Scan for the cell matching the given text and deliver its [X, Y] coordinate at center. 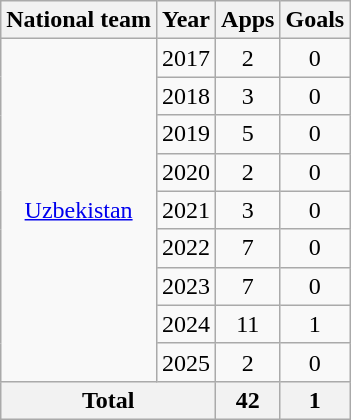
2020 [186, 172]
5 [248, 134]
2017 [186, 58]
2021 [186, 210]
Total [108, 400]
2019 [186, 134]
2024 [186, 324]
2025 [186, 362]
11 [248, 324]
2018 [186, 96]
Uzbekistan [79, 210]
Apps [248, 20]
2022 [186, 248]
Year [186, 20]
2023 [186, 286]
National team [79, 20]
Goals [315, 20]
42 [248, 400]
